Scan for the cell matching the given text and deliver its (x, y) coordinate at center. 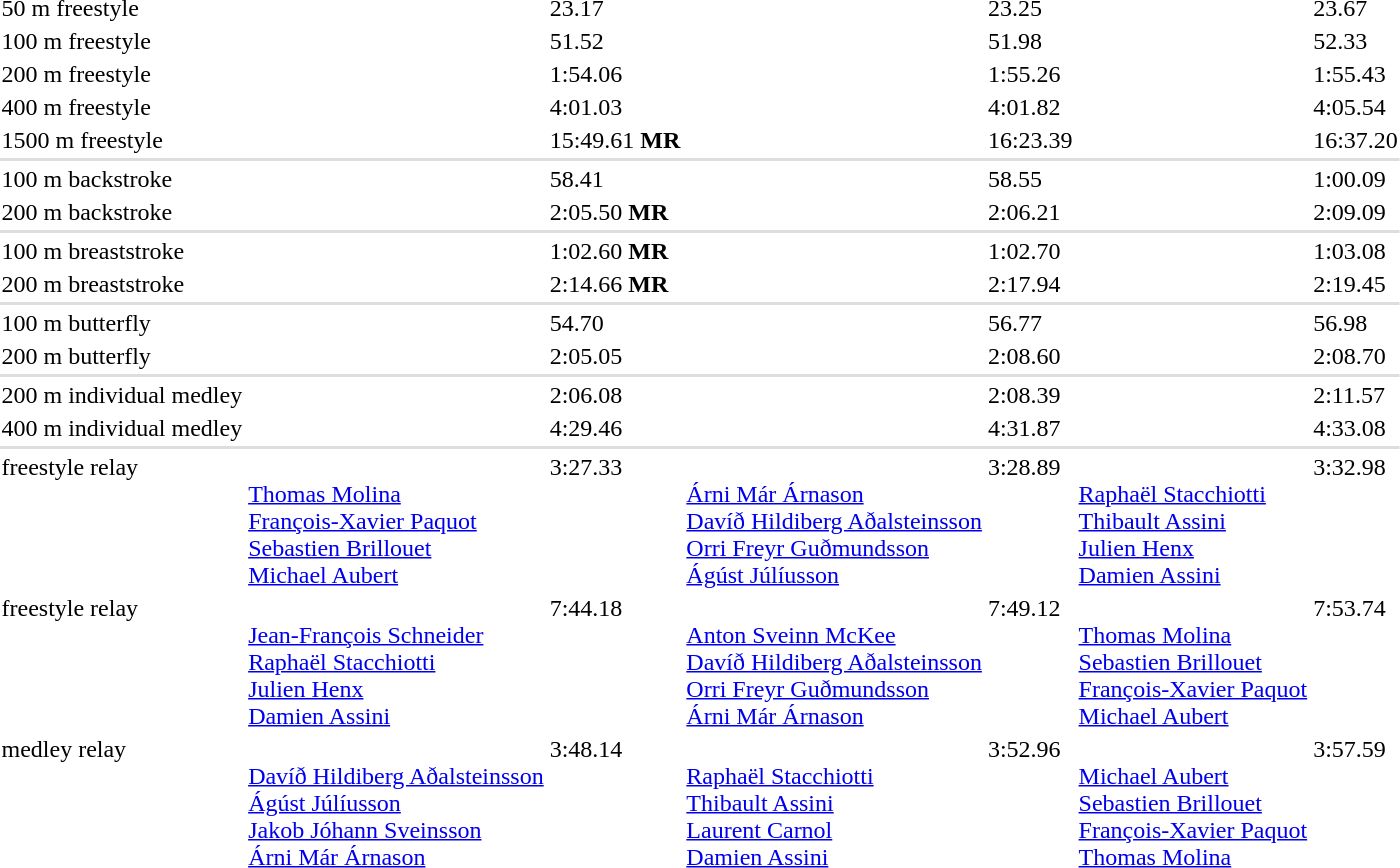
58.41 (615, 179)
Árni Már ÁrnasonDavíð Hildiberg AðalsteinssonOrri Freyr GuðmundssonÁgúst Júlíusson (834, 521)
3:28.89 (1030, 521)
2:08.70 (1356, 356)
100 m backstroke (122, 179)
56.98 (1356, 323)
200 m butterfly (122, 356)
200 m individual medley (122, 395)
51.52 (615, 41)
4:29.46 (615, 428)
2:08.39 (1030, 395)
2:17.94 (1030, 284)
2:05.05 (615, 356)
1:03.08 (1356, 251)
200 m breaststroke (122, 284)
100 m breaststroke (122, 251)
200 m freestyle (122, 74)
2:06.08 (615, 395)
51.98 (1030, 41)
4:31.87 (1030, 428)
100 m freestyle (122, 41)
1:54.06 (615, 74)
1:55.26 (1030, 74)
2:08.60 (1030, 356)
1:02.70 (1030, 251)
Thomas MolinaSebastien BrillouetFrançois-Xavier PaquotMichael Aubert (1193, 662)
1:00.09 (1356, 179)
16:37.20 (1356, 140)
2:11.57 (1356, 395)
Thomas MolinaFrançois-Xavier PaquotSebastien BrillouetMichael Aubert (396, 521)
52.33 (1356, 41)
100 m butterfly (122, 323)
200 m backstroke (122, 212)
2:06.21 (1030, 212)
4:01.82 (1030, 107)
Anton Sveinn McKeeDavíð Hildiberg AðalsteinssonOrri Freyr GuðmundssonÁrni Már Árnason (834, 662)
2:19.45 (1356, 284)
400 m freestyle (122, 107)
16:23.39 (1030, 140)
2:09.09 (1356, 212)
1500 m freestyle (122, 140)
1:55.43 (1356, 74)
3:32.98 (1356, 521)
4:33.08 (1356, 428)
3:27.33 (615, 521)
Raphaël StacchiottiThibault AssiniJulien HenxDamien Assini (1193, 521)
56.77 (1030, 323)
2:14.66 MR (615, 284)
2:05.50 MR (615, 212)
7:49.12 (1030, 662)
1:02.60 MR (615, 251)
54.70 (615, 323)
400 m individual medley (122, 428)
7:44.18 (615, 662)
15:49.61 MR (615, 140)
4:05.54 (1356, 107)
Jean-François SchneiderRaphaël StacchiottiJulien HenxDamien Assini (396, 662)
7:53.74 (1356, 662)
4:01.03 (615, 107)
58.55 (1030, 179)
